Identify which cell holds the provided text, then report its [x, y] central coordinate. 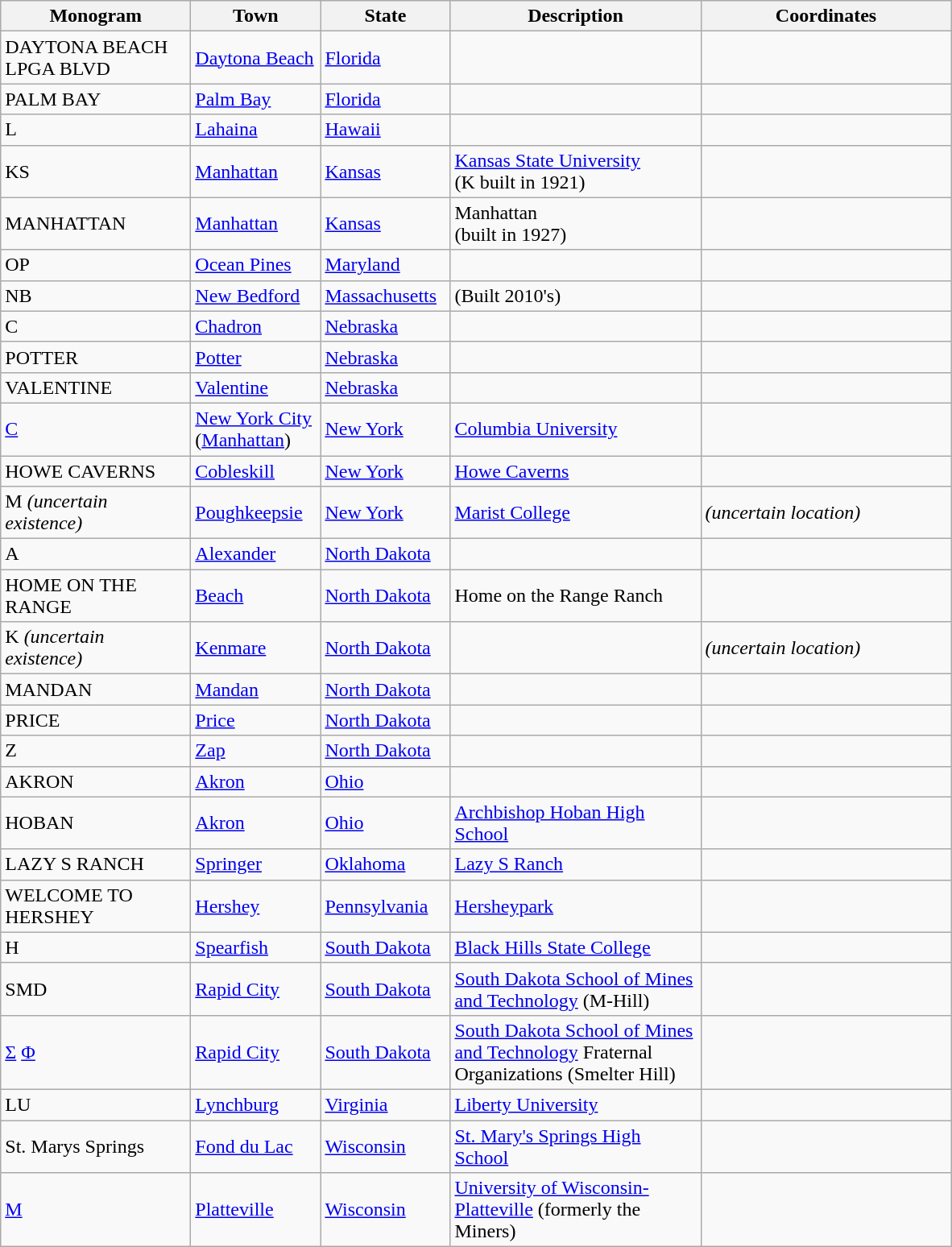
Beach [256, 596]
Kenmare [256, 648]
VALENTINE [96, 387]
(Built 2010's) [575, 296]
Poughkeepsie [256, 512]
St. Mary's Springs High School [575, 1145]
Black Hills State College [575, 947]
New Bedford [256, 296]
KS [96, 171]
NB [96, 296]
PALM BAY [96, 99]
Ocean Pines [256, 265]
LU [96, 1104]
AKRON [96, 781]
M [96, 1210]
OP [96, 265]
Valentine [256, 387]
M (uncertain existence) [96, 512]
Price [256, 720]
Lynchburg [256, 1104]
HOBAN [96, 823]
St. Marys Springs [96, 1145]
Description [575, 16]
Manhattan(built in 1927) [575, 224]
Columbia University [575, 429]
POTTER [96, 357]
Potter [256, 357]
New York City (Manhattan) [256, 429]
HOWE CAVERNS [96, 471]
Z [96, 751]
L [96, 130]
H [96, 947]
SMD [96, 989]
Home on the Range Ranch [575, 596]
HOME ON THE RANGE [96, 596]
Massachusetts [385, 296]
MANDAN [96, 690]
Howe Caverns [575, 471]
Springer [256, 864]
Maryland [385, 265]
Chadron [256, 326]
Palm Bay [256, 99]
South Dakota School of Mines and Technology Fraternal Organizations (Smelter Hill) [575, 1052]
Coordinates [826, 16]
Virginia [385, 1104]
A [96, 554]
Lahaina [256, 130]
DAYTONA BEACH LPGA BLVD [96, 58]
Town [256, 16]
Hershey [256, 905]
Σ Φ [96, 1052]
Oklahoma [385, 864]
South Dakota School of Mines and Technology (M-Hill) [575, 989]
Archbishop Hoban High School [575, 823]
PRICE [96, 720]
Pennsylvania [385, 905]
University of Wisconsin-Platteville (formerly the Miners) [575, 1210]
Daytona Beach [256, 58]
Hersheypark [575, 905]
MANHATTAN [96, 224]
Hawaii [385, 130]
Monogram [96, 16]
Platteville [256, 1210]
LAZY S RANCH [96, 864]
WELCOME TO HERSHEY [96, 905]
Zap [256, 751]
Fond du Lac [256, 1145]
Marist College [575, 512]
Cobleskill [256, 471]
K (uncertain existence) [96, 648]
Spearfish [256, 947]
Lazy S Ranch [575, 864]
Mandan [256, 690]
Alexander [256, 554]
State [385, 16]
Kansas State University(K built in 1921) [575, 171]
Liberty University [575, 1104]
